Search for the cell housing the specified text and yield its [X, Y] center coordinate. 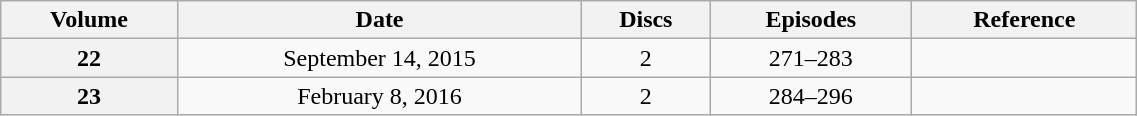
Date [380, 20]
271–283 [811, 58]
February 8, 2016 [380, 96]
23 [89, 96]
Episodes [811, 20]
Reference [1024, 20]
Volume [89, 20]
284–296 [811, 96]
Discs [646, 20]
22 [89, 58]
September 14, 2015 [380, 58]
